Determine the (X, Y) coordinate at the center of the cell enclosing the given text.  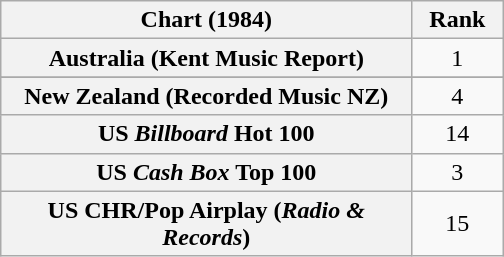
15 (458, 224)
Chart (1984) (206, 20)
14 (458, 134)
Rank (458, 20)
US Cash Box Top 100 (206, 172)
4 (458, 96)
3 (458, 172)
US Billboard Hot 100 (206, 134)
New Zealand (Recorded Music NZ) (206, 96)
US CHR/Pop Airplay (Radio & Records) (206, 224)
Australia (Kent Music Report) (206, 58)
1 (458, 58)
